Find where the given text appears and provide that cell's center as [x, y] coordinate. 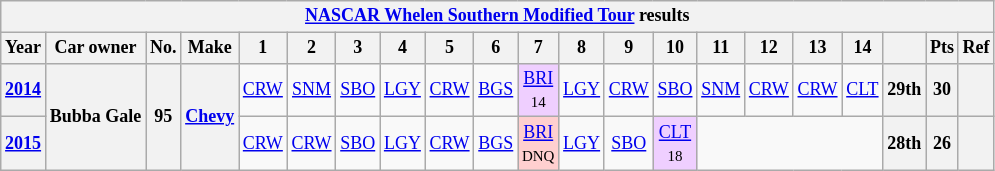
7 [538, 48]
4 [403, 48]
Car owner [95, 48]
CLT [862, 90]
9 [628, 48]
Ref [976, 48]
30 [942, 90]
14 [862, 48]
Bubba Gale [95, 116]
5 [450, 48]
12 [770, 48]
BRIDNQ [538, 144]
Pts [942, 48]
3 [358, 48]
Chevy [210, 116]
8 [582, 48]
11 [721, 48]
2 [312, 48]
2015 [24, 144]
BRI14 [538, 90]
2014 [24, 90]
CLT18 [675, 144]
26 [942, 144]
10 [675, 48]
Year [24, 48]
13 [818, 48]
NASCAR Whelen Southern Modified Tour results [498, 16]
6 [496, 48]
No. [164, 48]
28th [904, 144]
Make [210, 48]
1 [262, 48]
29th [904, 90]
95 [164, 116]
